Locate the cell with the specified text and output its [x, y] center coordinate. 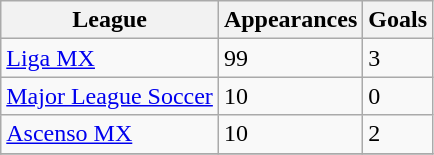
Liga MX [110, 58]
Appearances [290, 20]
Ascenso MX [110, 134]
99 [290, 58]
Major League Soccer [110, 96]
2 [398, 134]
Goals [398, 20]
0 [398, 96]
3 [398, 58]
League [110, 20]
